Extract the (X, Y) coordinate from the center of the cell holding the provided text.  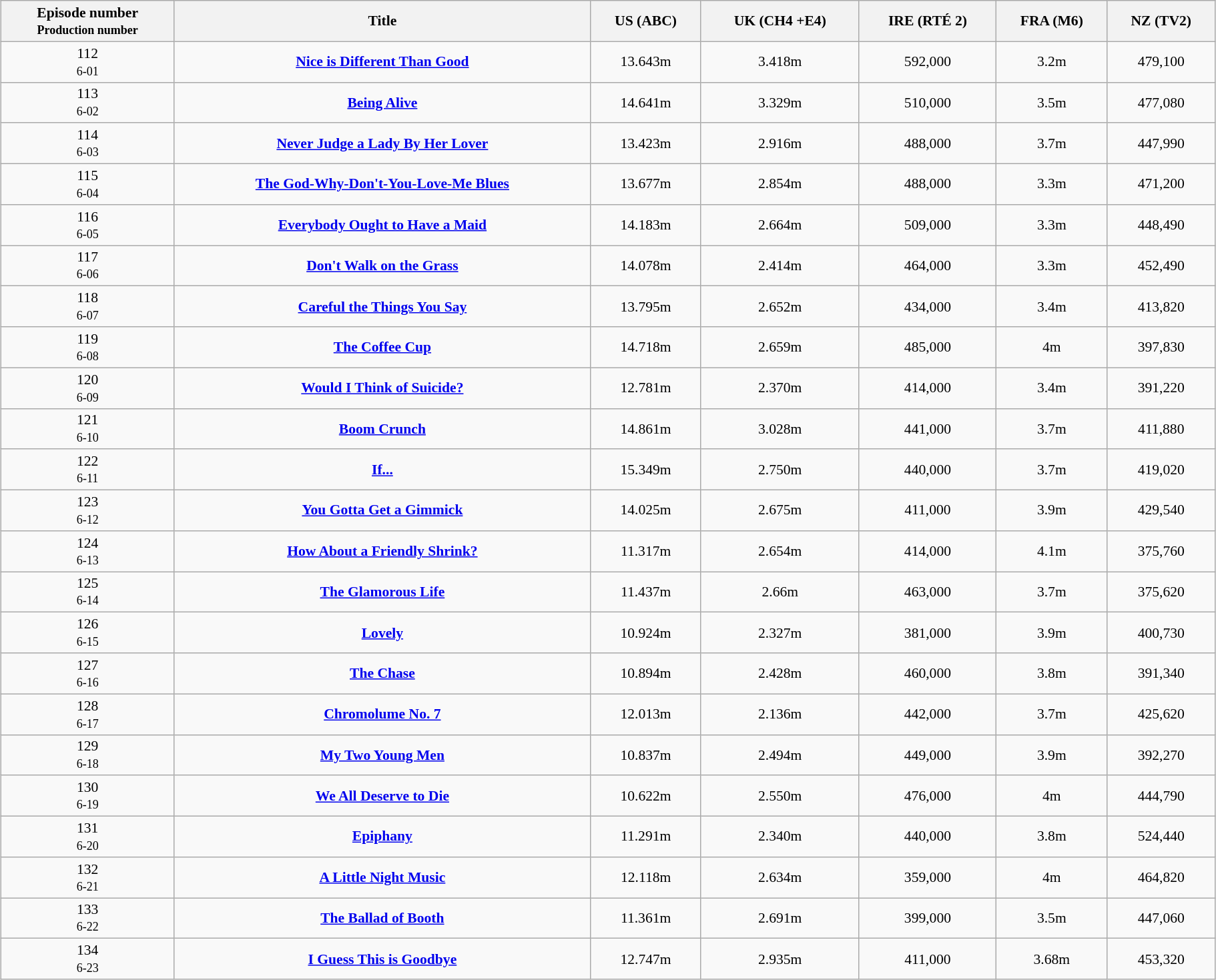
2.494m (780, 755)
Epiphany (382, 837)
449,000 (928, 755)
1206-09 (88, 388)
2.659m (780, 347)
4.1m (1052, 551)
3.68m (1052, 959)
419,020 (1161, 470)
10.622m (646, 797)
14.718m (646, 347)
1296-18 (88, 755)
444,790 (1161, 797)
1286-17 (88, 714)
471,200 (1161, 184)
476,000 (928, 797)
FRA (M6) (1052, 21)
429,540 (1161, 511)
2.327m (780, 632)
Careful the Things You Say (382, 307)
2.664m (780, 225)
Nice is Different Than Good (382, 61)
2.652m (780, 307)
UK (CH4 +E4) (780, 21)
1246-13 (88, 551)
2.634m (780, 878)
14.861m (646, 428)
We All Deserve to Die (382, 797)
448,490 (1161, 225)
397,830 (1161, 347)
2.691m (780, 918)
14.641m (646, 103)
Being Alive (382, 103)
13.643m (646, 61)
509,000 (928, 225)
2.550m (780, 797)
11.361m (646, 918)
1196-08 (88, 347)
399,000 (928, 918)
479,100 (1161, 61)
Everybody Ought to Have a Maid (382, 225)
11.437m (646, 592)
3.028m (780, 428)
13.795m (646, 307)
14.078m (646, 266)
2.675m (780, 511)
I Guess This is Goodbye (382, 959)
The God-Why-Don't-You-Love-Me Blues (382, 184)
12.781m (646, 388)
413,820 (1161, 307)
2.414m (780, 266)
10.837m (646, 755)
485,000 (928, 347)
You Gotta Get a Gimmick (382, 511)
447,990 (1161, 144)
1346-23 (88, 959)
477,080 (1161, 103)
425,620 (1161, 714)
Chromolume No. 7 (382, 714)
2.66m (780, 592)
452,490 (1161, 266)
1316-20 (88, 837)
Would I Think of Suicide? (382, 388)
3.2m (1052, 61)
1226-11 (88, 470)
If... (382, 470)
The Chase (382, 674)
Title (382, 21)
375,620 (1161, 592)
The Glamorous Life (382, 592)
460,000 (928, 674)
US (ABC) (646, 21)
1136-02 (88, 103)
Episode numberProduction number (88, 21)
NZ (TV2) (1161, 21)
12.013m (646, 714)
441,000 (928, 428)
14.183m (646, 225)
Never Judge a Lady By Her Lover (382, 144)
1216-10 (88, 428)
12.747m (646, 959)
Boom Crunch (382, 428)
375,760 (1161, 551)
2.136m (780, 714)
411,880 (1161, 428)
3.329m (780, 103)
1236-12 (88, 511)
11.291m (646, 837)
400,730 (1161, 632)
1166-05 (88, 225)
13.423m (646, 144)
381,000 (928, 632)
IRE (RTÉ 2) (928, 21)
1306-19 (88, 797)
2.854m (780, 184)
1326-21 (88, 878)
464,820 (1161, 878)
1156-04 (88, 184)
How About a Friendly Shrink? (382, 551)
The Ballad of Booth (382, 918)
2.428m (780, 674)
463,000 (928, 592)
392,270 (1161, 755)
464,000 (928, 266)
391,220 (1161, 388)
1256-14 (88, 592)
1266-15 (88, 632)
Don't Walk on the Grass (382, 266)
2.935m (780, 959)
453,320 (1161, 959)
My Two Young Men (382, 755)
13.677m (646, 184)
1336-22 (88, 918)
1126-01 (88, 61)
447,060 (1161, 918)
3.418m (780, 61)
2.916m (780, 144)
15.349m (646, 470)
359,000 (928, 878)
10.894m (646, 674)
10.924m (646, 632)
The Coffee Cup (382, 347)
14.025m (646, 511)
1276-16 (88, 674)
1146-03 (88, 144)
2.654m (780, 551)
592,000 (928, 61)
442,000 (928, 714)
2.750m (780, 470)
11.317m (646, 551)
2.370m (780, 388)
510,000 (928, 103)
434,000 (928, 307)
Lovely (382, 632)
1186-07 (88, 307)
2.340m (780, 837)
1176-06 (88, 266)
12.118m (646, 878)
A Little Night Music (382, 878)
524,440 (1161, 837)
391,340 (1161, 674)
